Output the (X, Y) coordinate of the center of the cell containing the given text.  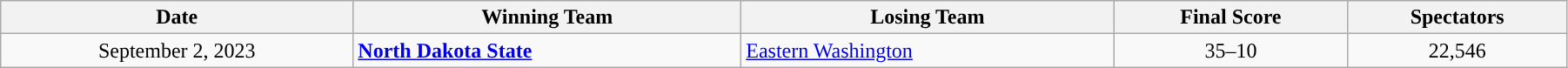
Final Score (1230, 17)
Date (178, 17)
Losing Team (928, 17)
September 2, 2023 (178, 51)
North Dakota State (547, 51)
Winning Team (547, 17)
Spectators (1457, 17)
Eastern Washington (928, 51)
35–10 (1230, 51)
22,546 (1457, 51)
